Search for the cell housing the specified text and yield its [X, Y] center coordinate. 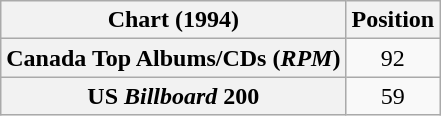
Position [393, 20]
US Billboard 200 [174, 96]
Canada Top Albums/CDs (RPM) [174, 58]
92 [393, 58]
Chart (1994) [174, 20]
59 [393, 96]
